Search for the cell housing the specified text and yield its (x, y) center coordinate. 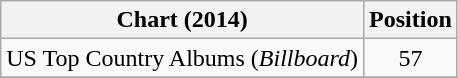
Position (411, 20)
US Top Country Albums (Billboard) (182, 58)
Chart (2014) (182, 20)
57 (411, 58)
